Output the (X, Y) coordinate of the center of the cell containing the given text.  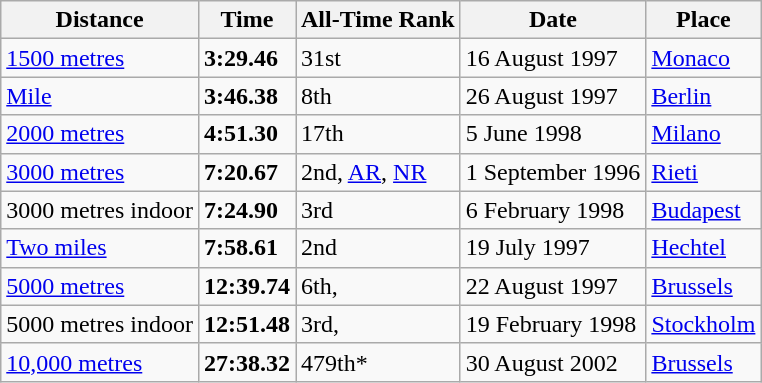
Distance (100, 20)
7:58.61 (246, 248)
3000 metres indoor (100, 210)
5 June 1998 (553, 134)
479th* (378, 362)
5000 metres indoor (100, 324)
7:24.90 (246, 210)
8th (378, 96)
10,000 metres (100, 362)
3rd, (378, 324)
22 August 1997 (553, 286)
16 August 1997 (553, 58)
17th (378, 134)
12:51.48 (246, 324)
12:39.74 (246, 286)
Hechtel (704, 248)
Stockholm (704, 324)
7:20.67 (246, 172)
2nd, AR, NR (378, 172)
Date (553, 20)
19 July 1997 (553, 248)
2nd (378, 248)
Budapest (704, 210)
3:29.46 (246, 58)
Berlin (704, 96)
Rieti (704, 172)
4:51.30 (246, 134)
6 February 1998 (553, 210)
30 August 2002 (553, 362)
6th, (378, 286)
26 August 1997 (553, 96)
31st (378, 58)
3000 metres (100, 172)
2000 metres (100, 134)
1 September 1996 (553, 172)
Monaco (704, 58)
Mile (100, 96)
Milano (704, 134)
Two miles (100, 248)
27:38.32 (246, 362)
3:46.38 (246, 96)
All-Time Rank (378, 20)
3rd (378, 210)
Time (246, 20)
5000 metres (100, 286)
19 February 1998 (553, 324)
1500 metres (100, 58)
Place (704, 20)
